Return the [X, Y] coordinate for the center point of the cell that contains the specified text.  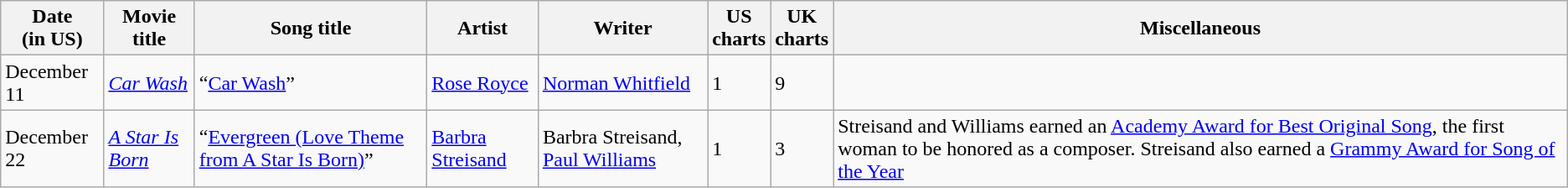
Song title [311, 29]
Norman Whitfield [622, 82]
Miscellaneous [1201, 29]
Writer [622, 29]
UKcharts [802, 29]
“Evergreen (Love Theme from A Star Is Born)” [311, 149]
December 11 [52, 82]
A Star Is Born [149, 149]
Barbra Streisand, Paul Williams [622, 149]
Car Wash [149, 82]
December 22 [52, 149]
US charts [739, 29]
Artist [482, 29]
“Car Wash” [311, 82]
Barbra Streisand [482, 149]
3 [802, 149]
Rose Royce [482, 82]
9 [802, 82]
Date(in US) [52, 29]
Movie title [149, 29]
